From the cell containing the given text, extract its center point as (x, y) coordinate. 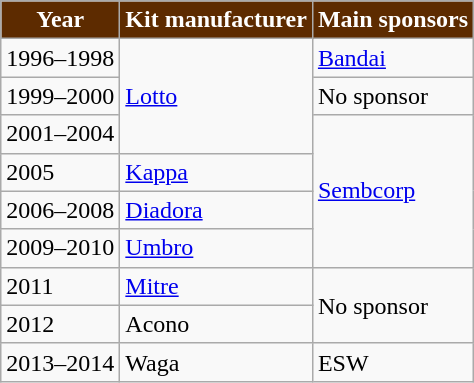
1999–2000 (60, 96)
Umbro (216, 248)
2013–2014 (60, 362)
Sembcorp (392, 191)
2011 (60, 286)
Kit manufacturer (216, 20)
2012 (60, 324)
1996–1998 (60, 58)
Mitre (216, 286)
Diadora (216, 210)
ESW (392, 362)
Acono (216, 324)
Bandai (392, 58)
2006–2008 (60, 210)
Kappa (216, 172)
Waga (216, 362)
Lotto (216, 96)
2001–2004 (60, 134)
Year (60, 20)
2005 (60, 172)
Main sponsors (392, 20)
2009–2010 (60, 248)
